Capture the cell that displays the provided text and extract its [X, Y] central coordinate. 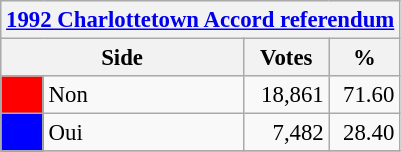
Votes [286, 58]
71.60 [364, 95]
1992 Charlottetown Accord referendum [200, 20]
Non [143, 95]
18,861 [286, 95]
Side [122, 58]
7,482 [286, 133]
28.40 [364, 133]
% [364, 58]
Oui [143, 133]
